For the text-containing cell, return its midpoint in [x, y] coordinate format. 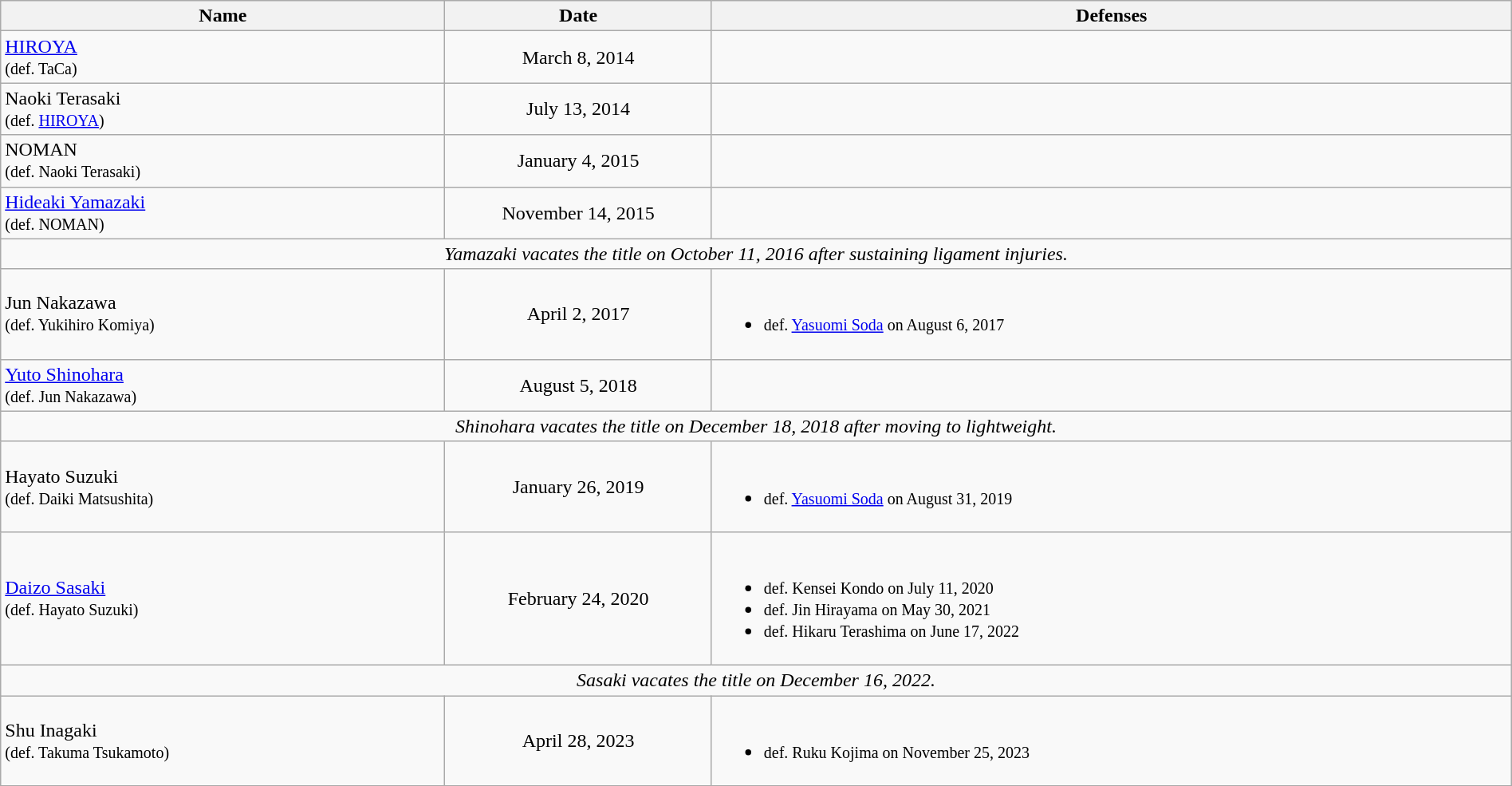
January 26, 2019 [578, 487]
def. Kensei Kondo on July 11, 2020def. Jin Hirayama on May 30, 2021def. Hikaru Terashima on June 17, 2022 [1112, 598]
NOMAN (def. Naoki Terasaki) [223, 161]
November 14, 2015 [578, 212]
Naoki Terasaki (def. HIROYA) [223, 109]
Shinohara vacates the title on December 18, 2018 after moving to lightweight. [756, 426]
Yamazaki vacates the title on October 11, 2016 after sustaining ligament injuries. [756, 254]
February 24, 2020 [578, 598]
Yuto Shinohara (def. Jun Nakazawa) [223, 385]
Defenses [1112, 16]
Jun Nakazawa (def. Yukihiro Komiya) [223, 314]
Daizo Sasaki (def. Hayato Suzuki) [223, 598]
Hideaki Yamazaki (def. NOMAN) [223, 212]
HIROYA (def. TaCa) [223, 57]
Shu Inagaki (def. Takuma Tsukamoto) [223, 741]
April 28, 2023 [578, 741]
def. Yasuomi Soda on August 6, 2017 [1112, 314]
Date [578, 16]
Name [223, 16]
January 4, 2015 [578, 161]
August 5, 2018 [578, 385]
Sasaki vacates the title on December 16, 2022. [756, 680]
July 13, 2014 [578, 109]
April 2, 2017 [578, 314]
def. Yasuomi Soda on August 31, 2019 [1112, 487]
Hayato Suzuki (def. Daiki Matsushita) [223, 487]
def. Ruku Kojima on November 25, 2023 [1112, 741]
March 8, 2014 [578, 57]
